Capture the cell that displays the provided text and extract its [X, Y] central coordinate. 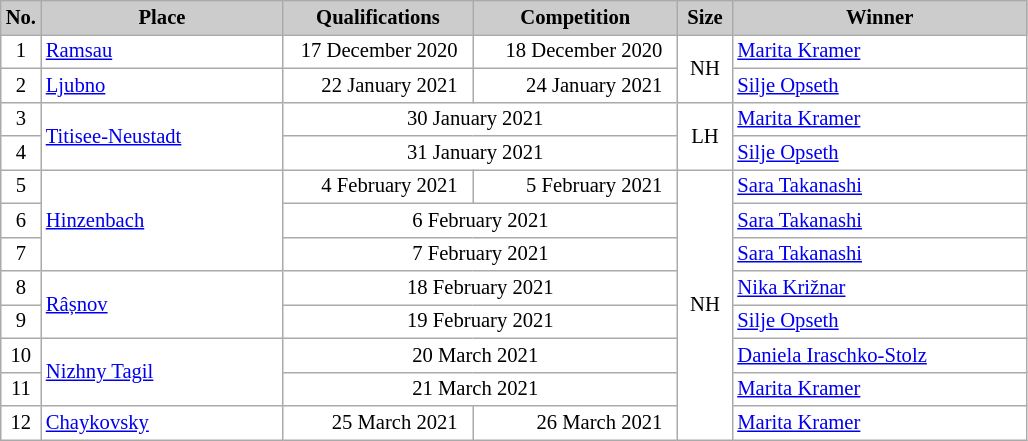
7 [21, 254]
4 [21, 153]
2 [21, 85]
6 February 2021 [480, 220]
Winner [880, 17]
22 January 2021 [378, 85]
Titisee-Neustadt [162, 136]
18 December 2020 [576, 51]
Ljubno [162, 85]
19 February 2021 [480, 321]
LH [706, 136]
11 [21, 389]
18 February 2021 [480, 287]
17 December 2020 [378, 51]
No. [21, 17]
25 March 2021 [378, 423]
8 [21, 287]
3 [21, 119]
Size [706, 17]
20 March 2021 [480, 355]
4 February 2021 [378, 186]
Daniela Iraschko-Stolz [880, 355]
7 February 2021 [480, 254]
Nika Križnar [880, 287]
9 [21, 321]
Nizhny Tagil [162, 372]
Qualifications [378, 17]
5 February 2021 [576, 186]
Ramsau [162, 51]
24 January 2021 [576, 85]
Chaykovsky [162, 423]
12 [21, 423]
31 January 2021 [480, 153]
21 March 2021 [480, 389]
5 [21, 186]
Râșnov [162, 304]
10 [21, 355]
30 January 2021 [480, 119]
6 [21, 220]
Competition [576, 17]
Hinzenbach [162, 220]
Place [162, 17]
1 [21, 51]
26 March 2021 [576, 423]
